For the text-containing cell, return its midpoint in (x, y) coordinate format. 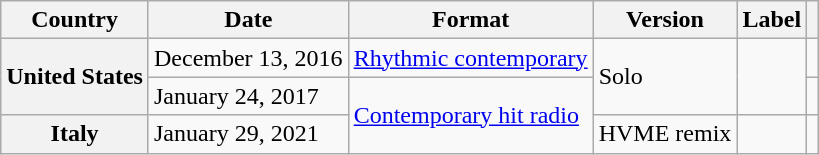
Label (772, 20)
HVME remix (665, 134)
January 24, 2017 (248, 96)
Country (75, 20)
Date (248, 20)
Solo (665, 77)
Rhythmic contemporary (470, 58)
Format (470, 20)
Contemporary hit radio (470, 115)
United States (75, 77)
December 13, 2016 (248, 58)
January 29, 2021 (248, 134)
Version (665, 20)
Italy (75, 134)
